Detect which cell encompasses the target text, then output its (x, y) center coordinate. 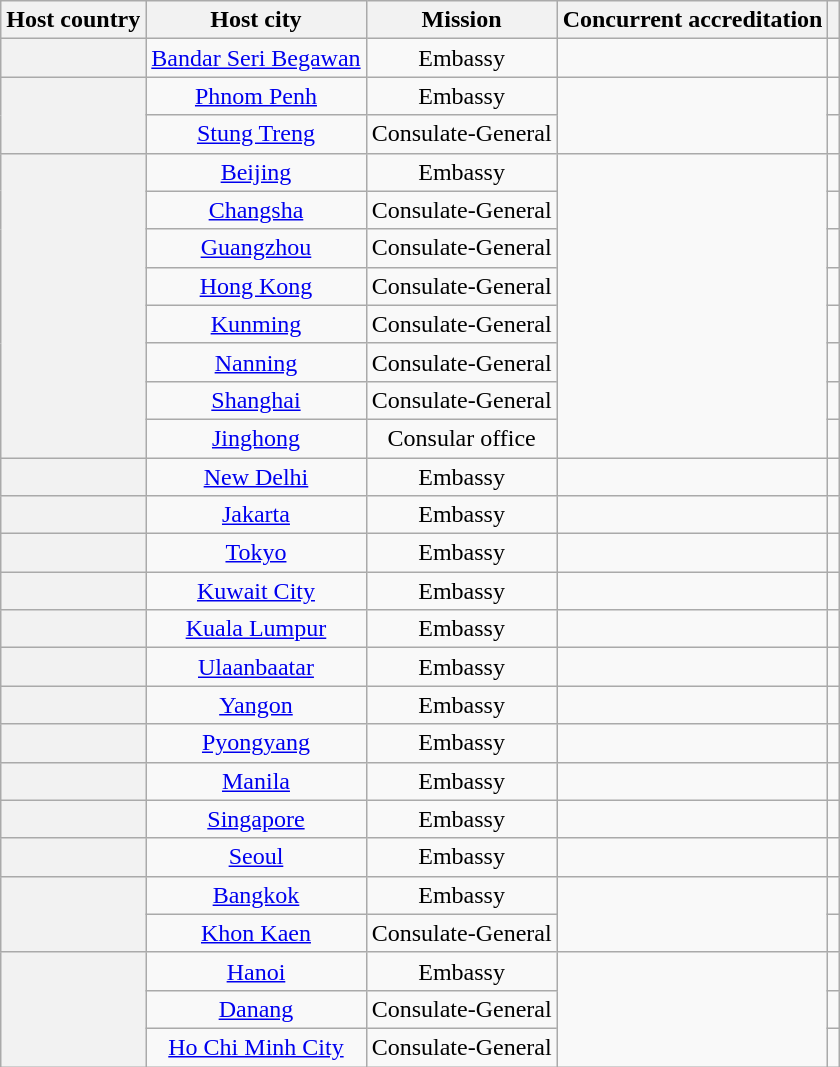
Danang (256, 1009)
Jakarta (256, 515)
Guangzhou (256, 248)
Singapore (256, 819)
Kuwait City (256, 591)
Nanning (256, 362)
Shanghai (256, 400)
Hong Kong (256, 286)
New Delhi (256, 477)
Ho Chi Minh City (256, 1047)
Host city (256, 20)
Ulaanbaatar (256, 667)
Mission (462, 20)
Consular office (462, 438)
Kuala Lumpur (256, 629)
Hanoi (256, 971)
Beijing (256, 172)
Bangkok (256, 895)
Jinghong (256, 438)
Phnom Penh (256, 96)
Kunming (256, 324)
Tokyo (256, 553)
Pyongyang (256, 743)
Bandar Seri Begawan (256, 58)
Stung Treng (256, 134)
Manila (256, 781)
Yangon (256, 705)
Khon Kaen (256, 933)
Host country (74, 20)
Concurrent accreditation (692, 20)
Seoul (256, 857)
Changsha (256, 210)
